Return (x, y) of the center of cell containing provided text 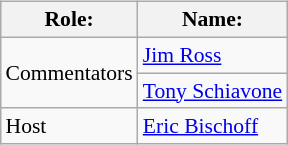
Tony Schiavone (213, 91)
Jim Ross (213, 55)
Role: (68, 20)
Name: (213, 20)
Host (68, 126)
Eric Bischoff (213, 126)
Commentators (68, 72)
